Return the (X, Y) coordinate for the center point of the cell that contains the specified text.  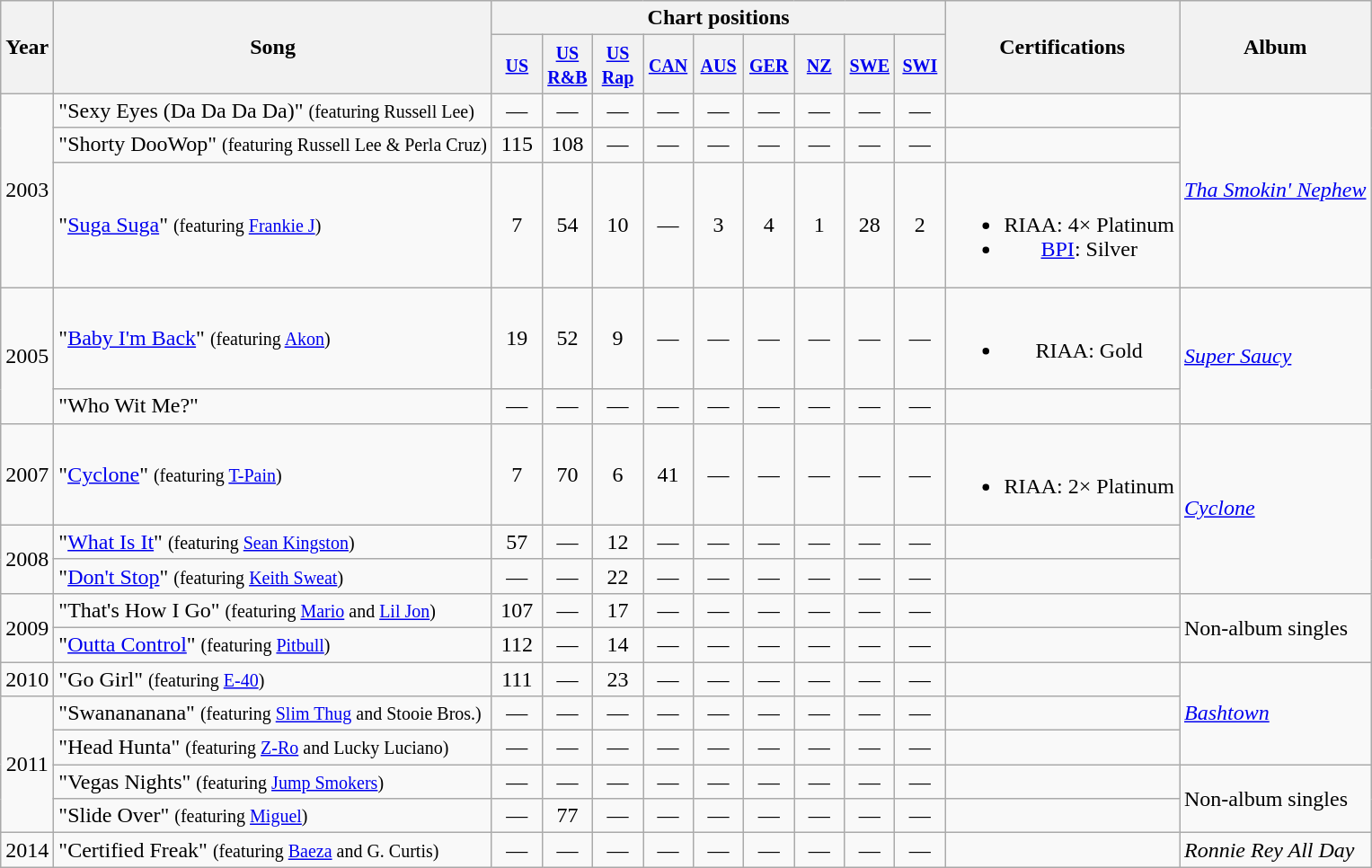
"Swanananana" (featuring Slim Thug and Stooie Bros.) (273, 713)
115 (517, 145)
"What Is It" (featuring Sean Kingston) (273, 542)
"Baby I'm Back" (featuring Akon) (273, 338)
108 (567, 145)
2010 (27, 678)
2008 (27, 559)
2005 (27, 356)
RIAA: Gold (1062, 338)
70 (567, 474)
2 (920, 225)
107 (517, 610)
9 (617, 338)
Song (273, 47)
2009 (27, 627)
112 (517, 644)
111 (517, 678)
14 (617, 644)
Bashtown (1275, 713)
"Don't Stop" (featuring Keith Sweat) (273, 576)
2011 (27, 765)
23 (617, 678)
US R&B (567, 65)
RIAA: 2× Platinum (1062, 474)
"Cyclone" (featuring T-Pain) (273, 474)
SWI (920, 65)
6 (617, 474)
22 (617, 576)
"Head Hunta" (featuring Z-Ro and Lucky Luciano) (273, 748)
19 (517, 338)
US (517, 65)
10 (617, 225)
CAN (668, 65)
"Go Girl" (featuring E-40) (273, 678)
"Who Wit Me?" (273, 406)
"Sexy Eyes (Da Da Da Da)" (featuring Russell Lee) (273, 111)
2014 (27, 850)
17 (617, 610)
GER (769, 65)
RIAA: 4× PlatinumBPI: Silver (1062, 225)
"Outta Control" (featuring Pitbull) (273, 644)
Year (27, 47)
3 (719, 225)
12 (617, 542)
"Shorty DooWop" (featuring Russell Lee & Perla Cruz) (273, 145)
4 (769, 225)
Album (1275, 47)
Cyclone (1275, 509)
41 (668, 474)
AUS (719, 65)
Chart positions (719, 18)
77 (567, 816)
"Suga Suga" (featuring Frankie J) (273, 225)
28 (870, 225)
2007 (27, 474)
"Slide Over" (featuring Miguel) (273, 816)
SWE (870, 65)
2003 (27, 190)
1 (819, 225)
NZ (819, 65)
US Rap (617, 65)
Ronnie Rey All Day (1275, 850)
"That's How I Go" (featuring Mario and Lil Jon) (273, 610)
Super Saucy (1275, 356)
"Vegas Nights" (featuring Jump Smokers) (273, 782)
54 (567, 225)
52 (567, 338)
"Certified Freak" (featuring Baeza and G. Curtis) (273, 850)
Certifications (1062, 47)
Tha Smokin' Nephew (1275, 190)
57 (517, 542)
